Output the [x, y] coordinate of the center of the cell containing the given text.  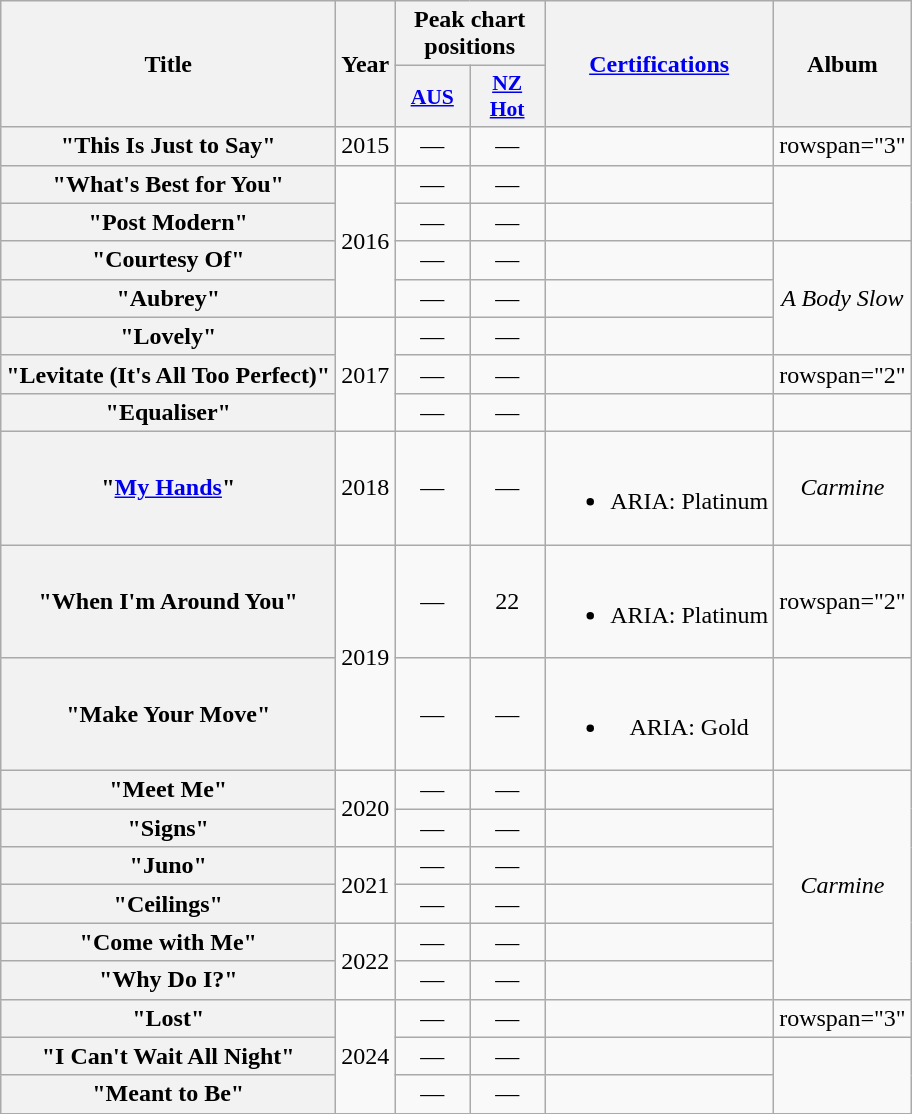
"Courtesy Of" [168, 260]
"Meet Me" [168, 790]
AUS [432, 96]
2020 [366, 809]
NZHot [508, 96]
2016 [366, 241]
"This Is Just to Say" [168, 146]
2017 [366, 374]
2018 [366, 488]
"Signs" [168, 828]
"Juno" [168, 866]
Certifications [660, 64]
A Body Slow [843, 298]
Peak chart positions [470, 34]
"Lost" [168, 1018]
2022 [366, 961]
2021 [366, 885]
"Aubrey" [168, 298]
"My Hands" [168, 488]
"Come with Me" [168, 942]
ARIA: Gold [660, 714]
22 [508, 600]
"Meant to Be" [168, 1094]
"Levitate (It's All Too Perfect)" [168, 374]
Title [168, 64]
"Why Do I?" [168, 980]
2019 [366, 657]
Year [366, 64]
"I Can't Wait All Night" [168, 1056]
"Lovely" [168, 336]
"What's Best for You" [168, 184]
"Make Your Move" [168, 714]
"Equaliser" [168, 412]
Album [843, 64]
2015 [366, 146]
"Ceilings" [168, 904]
"When I'm Around You" [168, 600]
"Post Modern" [168, 222]
2024 [366, 1056]
